Search for the cell housing the specified text and yield its [X, Y] center coordinate. 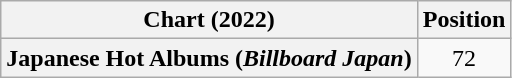
Position [464, 20]
Chart (2022) [209, 20]
72 [464, 58]
Japanese Hot Albums (Billboard Japan) [209, 58]
